Scan for the cell matching the given text and deliver its (X, Y) coordinate at center. 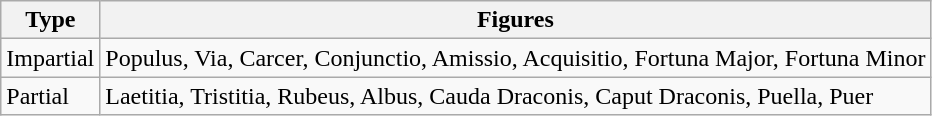
Impartial (50, 58)
Figures (516, 20)
Populus, Via, Carcer, Conjunctio, Amissio, Acquisitio, Fortuna Major, Fortuna Minor (516, 58)
Partial (50, 96)
Laetitia, Tristitia, Rubeus, Albus, Cauda Draconis, Caput Draconis, Puella, Puer (516, 96)
Type (50, 20)
